Return the [x, y] coordinate for the center point of the cell that contains the specified text.  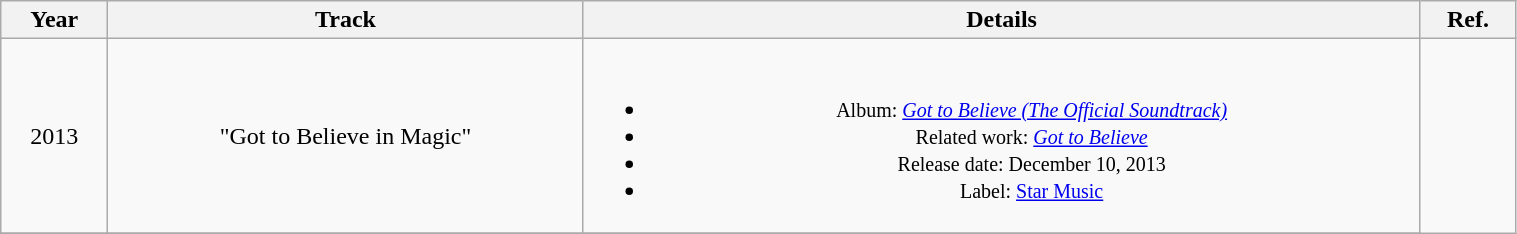
2013 [54, 136]
Ref. [1468, 20]
Year [54, 20]
"Got to Believe in Magic" [346, 136]
Track [346, 20]
Album: Got to Believe (The Official Soundtrack)Related work: Got to BelieveRelease date: December 10, 2013Label: Star Music [1002, 136]
Details [1002, 20]
